Detect which cell encompasses the target text, then output its (x, y) center coordinate. 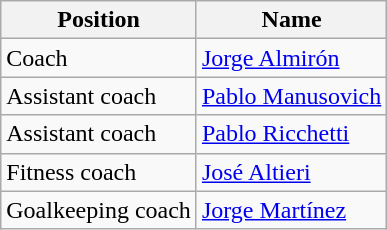
José Altieri (291, 172)
Coach (99, 58)
Fitness coach (99, 172)
Jorge Almirón (291, 58)
Pablo Ricchetti (291, 134)
Pablo Manusovich (291, 96)
Jorge Martínez (291, 210)
Position (99, 20)
Goalkeeping coach (99, 210)
Name (291, 20)
